Return the (x, y) coordinate for the center point of the cell that contains the specified text.  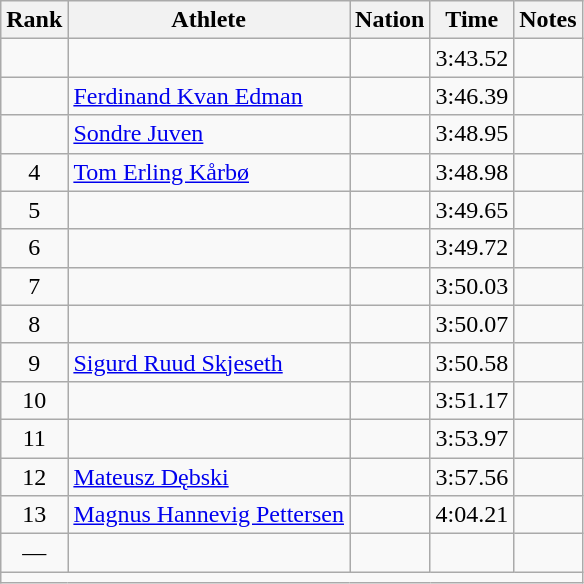
Sigurd Ruud Skjeseth (209, 362)
3:50.07 (472, 324)
3:50.03 (472, 286)
— (34, 553)
Athlete (209, 20)
3:48.98 (472, 172)
12 (34, 477)
3:50.58 (472, 362)
3:51.17 (472, 400)
3:43.52 (472, 58)
3:48.95 (472, 134)
Sondre Juven (209, 134)
5 (34, 210)
3:53.97 (472, 438)
11 (34, 438)
Magnus Hannevig Pettersen (209, 515)
4:04.21 (472, 515)
Mateusz Dębski (209, 477)
7 (34, 286)
9 (34, 362)
3:46.39 (472, 96)
4 (34, 172)
Time (472, 20)
Rank (34, 20)
Nation (390, 20)
6 (34, 248)
13 (34, 515)
3:57.56 (472, 477)
10 (34, 400)
3:49.65 (472, 210)
Ferdinand Kvan Edman (209, 96)
Tom Erling Kårbø (209, 172)
Notes (548, 20)
8 (34, 324)
3:49.72 (472, 248)
